Detect which cell encompasses the target text, then output its (x, y) center coordinate. 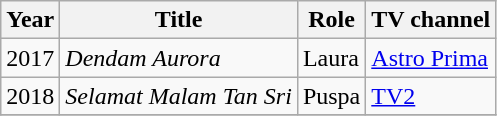
Title (179, 20)
TV channel (431, 20)
TV2 (431, 96)
Astro Prima (431, 58)
Dendam Aurora (179, 58)
Laura (331, 58)
Puspa (331, 96)
Selamat Malam Tan Sri (179, 96)
Year (30, 20)
2017 (30, 58)
Role (331, 20)
2018 (30, 96)
